Pinpoint the cell where the given text exists, returning its (x, y) midpoint coordinate. 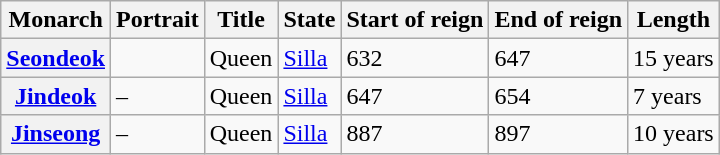
Length (674, 20)
897 (558, 134)
Monarch (56, 20)
Title (241, 20)
End of reign (558, 20)
632 (415, 58)
7 years (674, 96)
Portrait (158, 20)
Start of reign (415, 20)
10 years (674, 134)
654 (558, 96)
15 years (674, 58)
Seondeok (56, 58)
887 (415, 134)
Jindeok (56, 96)
State (310, 20)
Jinseong (56, 134)
